Output the (X, Y) coordinate of the center of the cell containing the given text.  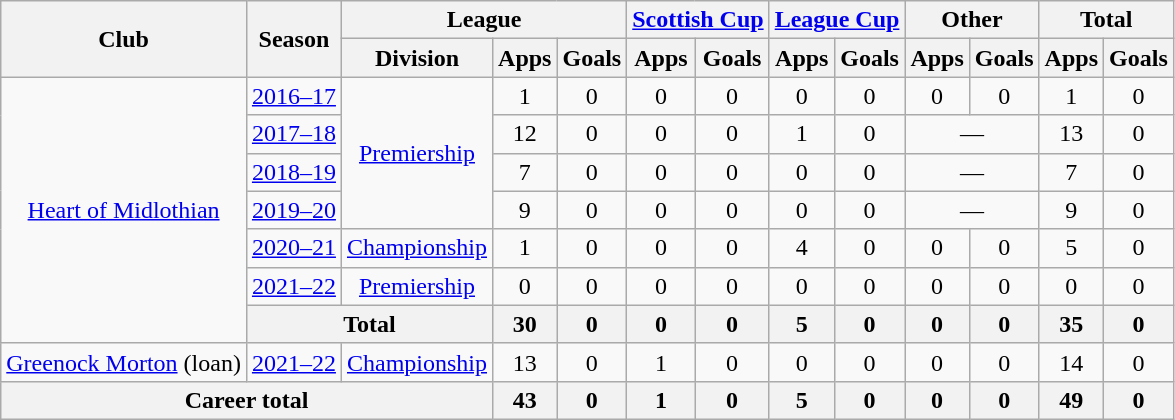
Club (124, 39)
30 (525, 324)
2018–19 (294, 172)
2017–18 (294, 134)
Scottish Cup (698, 20)
43 (525, 400)
2020–21 (294, 248)
35 (1071, 324)
4 (802, 248)
14 (1071, 362)
2019–20 (294, 210)
Greenock Morton (loan) (124, 362)
League Cup (837, 20)
Heart of Midlothian (124, 210)
49 (1071, 400)
Career total (247, 400)
League (484, 20)
2016–17 (294, 96)
Division (416, 58)
Season (294, 39)
12 (525, 134)
Other (972, 20)
